Extract the [X, Y] coordinate from the center of the cell holding the provided text.  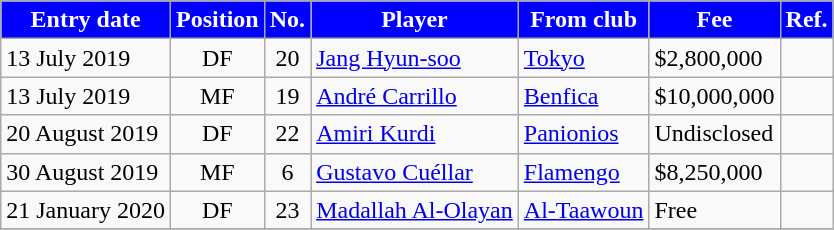
André Carrillo [415, 96]
$8,250,000 [714, 172]
Tokyo [584, 58]
Madallah Al-Olayan [415, 210]
20 August 2019 [86, 134]
No. [287, 20]
Position [217, 20]
Undisclosed [714, 134]
Gustavo Cuéllar [415, 172]
Amiri Kurdi [415, 134]
$2,800,000 [714, 58]
From club [584, 20]
30 August 2019 [86, 172]
23 [287, 210]
Benfica [584, 96]
19 [287, 96]
Panionios [584, 134]
21 January 2020 [86, 210]
Flamengo [584, 172]
Player [415, 20]
Jang Hyun-soo [415, 58]
20 [287, 58]
$10,000,000 [714, 96]
6 [287, 172]
Ref. [806, 20]
Free [714, 210]
Al-Taawoun [584, 210]
Fee [714, 20]
Entry date [86, 20]
22 [287, 134]
